Find where the given text appears and provide that cell's center as (X, Y) coordinate. 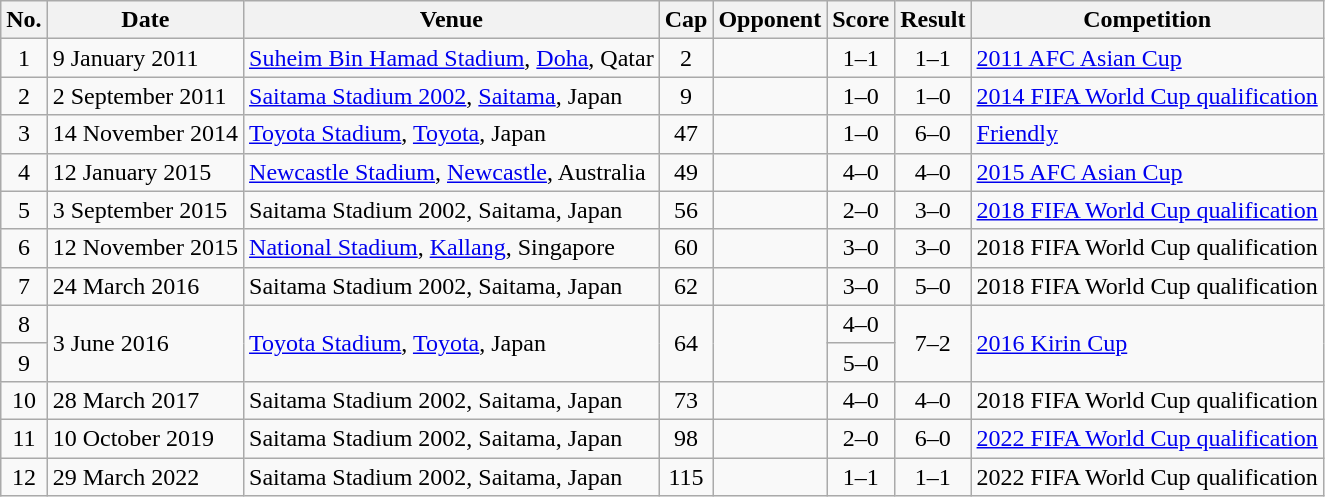
11 (24, 438)
24 March 2016 (145, 286)
2015 AFC Asian Cup (1147, 172)
56 (686, 210)
National Stadium, Kallang, Singapore (452, 248)
2011 AFC Asian Cup (1147, 58)
3 September 2015 (145, 210)
73 (686, 400)
8 (24, 324)
98 (686, 438)
4 (24, 172)
115 (686, 477)
28 March 2017 (145, 400)
3 June 2016 (145, 343)
5 (24, 210)
60 (686, 248)
Newcastle Stadium, Newcastle, Australia (452, 172)
Score (861, 20)
1 (24, 58)
7 (24, 286)
Opponent (770, 20)
Competition (1147, 20)
12 (24, 477)
2016 Kirin Cup (1147, 343)
12 November 2015 (145, 248)
14 November 2014 (145, 134)
Venue (452, 20)
10 October 2019 (145, 438)
9 January 2011 (145, 58)
62 (686, 286)
No. (24, 20)
Date (145, 20)
29 March 2022 (145, 477)
Friendly (1147, 134)
Suheim Bin Hamad Stadium, Doha, Qatar (452, 58)
7–2 (933, 343)
10 (24, 400)
47 (686, 134)
3 (24, 134)
64 (686, 343)
Cap (686, 20)
49 (686, 172)
12 January 2015 (145, 172)
2014 FIFA World Cup qualification (1147, 96)
Result (933, 20)
6 (24, 248)
2 September 2011 (145, 96)
